Extract the [X, Y] coordinate from the center of the cell holding the provided text.  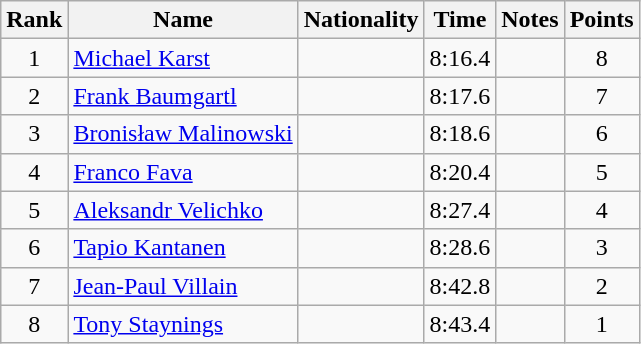
Aleksandr Velichko [183, 210]
Tony Staynings [183, 324]
8:43.4 [460, 324]
8:28.6 [460, 248]
8:20.4 [460, 172]
8:27.4 [460, 210]
Time [460, 20]
Points [602, 20]
Bronisław Malinowski [183, 134]
8:17.6 [460, 96]
Jean-Paul Villain [183, 286]
Nationality [361, 20]
Rank [34, 20]
Tapio Kantanen [183, 248]
8:42.8 [460, 286]
Frank Baumgartl [183, 96]
Franco Fava [183, 172]
Michael Karst [183, 58]
Notes [530, 20]
Name [183, 20]
8:16.4 [460, 58]
8:18.6 [460, 134]
